Return the (x, y) coordinate for the center point of the cell that contains the specified text.  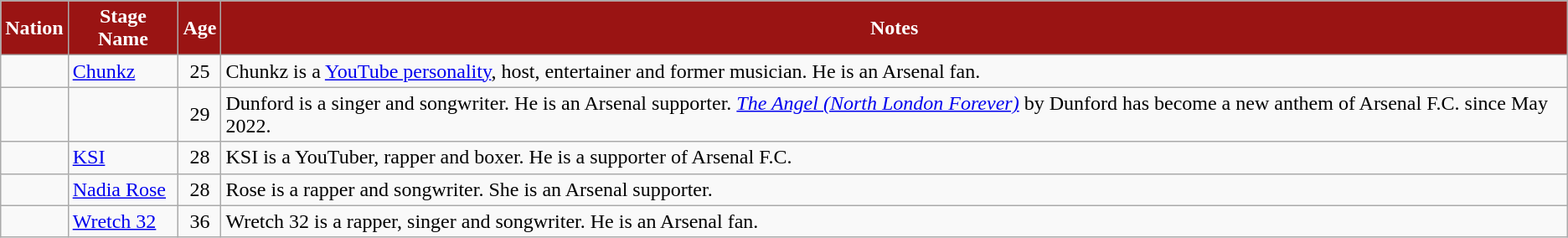
KSI (123, 158)
Rose is a rapper and songwriter. She is an Arsenal supporter. (895, 189)
Nation (34, 28)
Chunkz is a YouTube personality, host, entertainer and former musician. He is an Arsenal fan. (895, 71)
KSI is a YouTuber, rapper and boxer. He is a supporter of Arsenal F.C. (895, 158)
Chunkz (123, 71)
36 (199, 221)
Notes (895, 28)
Nadia Rose (123, 189)
Wretch 32 is a rapper, singer and songwriter. He is an Arsenal fan. (895, 221)
Stage Name (123, 28)
Wretch 32 (123, 221)
25 (199, 71)
Age (199, 28)
29 (199, 114)
